Capture the cell that displays the provided text and extract its (x, y) central coordinate. 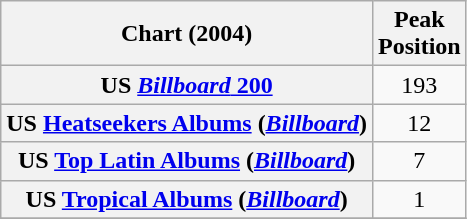
12 (419, 123)
US Top Latin Albums (Billboard) (187, 161)
Peak Position (419, 34)
US Tropical Albums (Billboard) (187, 199)
193 (419, 85)
US Billboard 200 (187, 85)
1 (419, 199)
US Heatseekers Albums (Billboard) (187, 123)
Chart (2004) (187, 34)
7 (419, 161)
